Locate the cell with the specified text and output its (X, Y) center coordinate. 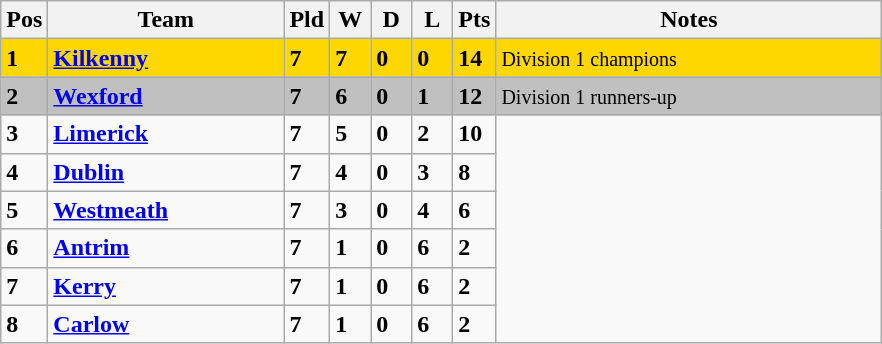
14 (474, 58)
Westmeath (166, 210)
Kerry (166, 286)
Notes (689, 20)
D (392, 20)
Division 1 runners-up (689, 96)
L (432, 20)
12 (474, 96)
Team (166, 20)
Carlow (166, 324)
Pld (307, 20)
Pos (24, 20)
W (350, 20)
Limerick (166, 134)
Kilkenny (166, 58)
Pts (474, 20)
Dublin (166, 172)
10 (474, 134)
Division 1 champions (689, 58)
Antrim (166, 248)
Wexford (166, 96)
